Capture the cell that displays the provided text and extract its (x, y) central coordinate. 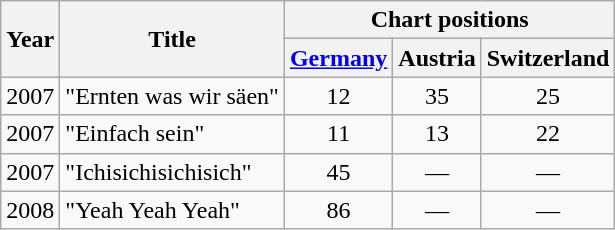
Switzerland (548, 58)
13 (437, 134)
25 (548, 96)
Austria (437, 58)
11 (338, 134)
12 (338, 96)
86 (338, 210)
2008 (30, 210)
Chart positions (450, 20)
"Ernten was wir säen" (172, 96)
"Einfach sein" (172, 134)
45 (338, 172)
"Ichisichisichisich" (172, 172)
35 (437, 96)
"Yeah Yeah Yeah" (172, 210)
Year (30, 39)
Title (172, 39)
22 (548, 134)
Germany (338, 58)
